Output the [X, Y] coordinate of the center of the cell containing the given text.  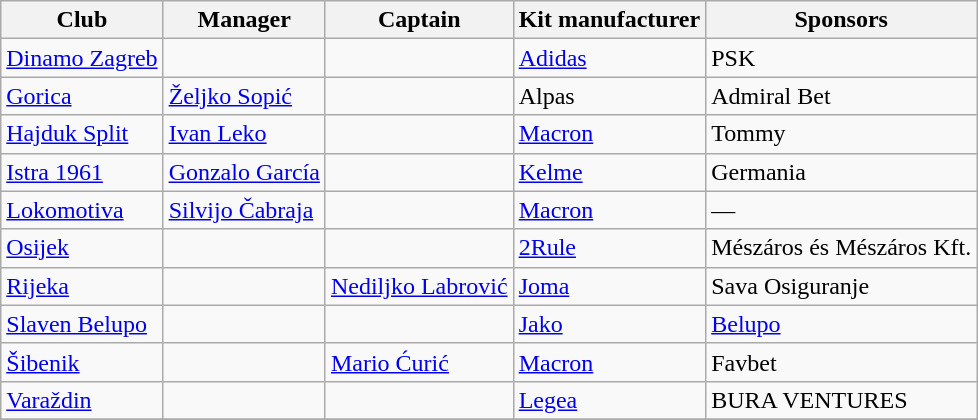
Admiral Bet [842, 96]
Belupo [842, 324]
Lokomotiva [82, 210]
Favbet [842, 362]
Alpas [610, 96]
Joma [610, 286]
Rijeka [82, 286]
Germania [842, 172]
Sponsors [842, 20]
Gonzalo García [244, 172]
Kelme [610, 172]
Sava Osiguranje [842, 286]
Slaven Belupo [82, 324]
Nediljko Labrović [419, 286]
2Rule [610, 248]
Željko Sopić [244, 96]
Istra 1961 [82, 172]
Mario Ćurić [419, 362]
Silvijo Čabraja [244, 210]
Ivan Leko [244, 134]
Dinamo Zagreb [82, 58]
— [842, 210]
Mészáros és Mészáros Kft. [842, 248]
Hajduk Split [82, 134]
PSK [842, 58]
Adidas [610, 58]
Šibenik [82, 362]
Tommy [842, 134]
BURA VENTURES [842, 400]
Club [82, 20]
Legea [610, 400]
Kit manufacturer [610, 20]
Varaždin [82, 400]
Manager [244, 20]
Captain [419, 20]
Gorica [82, 96]
Osijek [82, 248]
Jako [610, 324]
